Find where the given text appears and provide that cell's center as (x, y) coordinate. 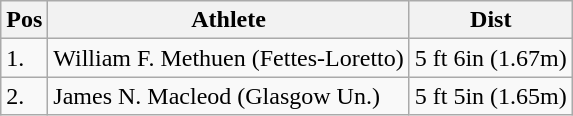
1. (24, 58)
Pos (24, 20)
5 ft 5in (1.65m) (490, 96)
William F. Methuen (Fettes-Loretto) (228, 58)
James N. Macleod (Glasgow Un.) (228, 96)
5 ft 6in (1.67m) (490, 58)
Athlete (228, 20)
2. (24, 96)
Dist (490, 20)
